Identify which cell holds the provided text, then report its (x, y) central coordinate. 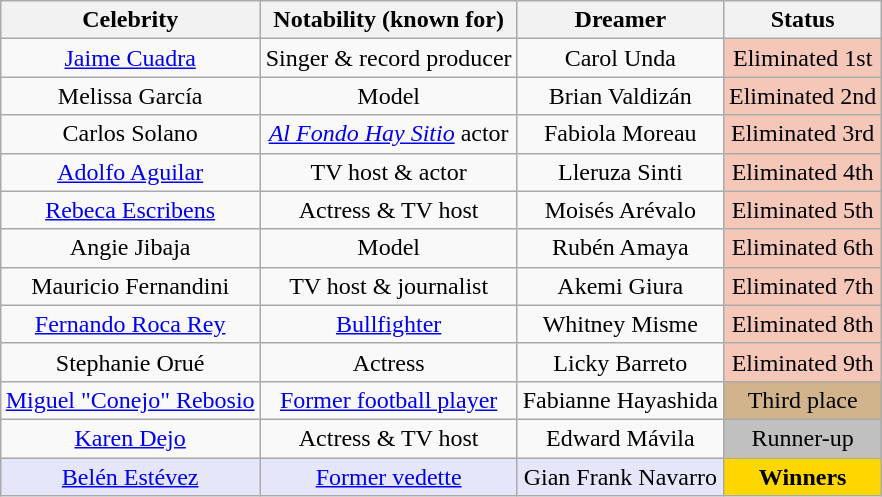
Singer & record producer (388, 58)
Eliminated 5th (802, 210)
Whitney Misme (620, 324)
Miguel "Conejo" Rebosio (130, 400)
Eliminated 9th (802, 362)
Al Fondo Hay Sitio actor (388, 134)
Edward Mávila (620, 438)
Eliminated 4th (802, 172)
Notability (known for) (388, 20)
TV host & actor (388, 172)
Rubén Amaya (620, 248)
Fabiola Moreau (620, 134)
Actress (388, 362)
Fernando Roca Rey (130, 324)
Akemi Giura (620, 286)
Celebrity (130, 20)
Eliminated 2nd (802, 96)
Eliminated 6th (802, 248)
Status (802, 20)
Bullfighter (388, 324)
Adolfo Aguilar (130, 172)
Lleruza Sinti (620, 172)
Licky Barreto (620, 362)
Rebeca Escribens (130, 210)
Jaime Cuadra (130, 58)
Former football player (388, 400)
Angie Jibaja (130, 248)
Runner-up (802, 438)
Dreamer (620, 20)
Former vedette (388, 477)
Eliminated 3rd (802, 134)
Carol Unda (620, 58)
Karen Dejo (130, 438)
Moisés Arévalo (620, 210)
Eliminated 7th (802, 286)
Mauricio Fernandini (130, 286)
Eliminated 8th (802, 324)
TV host & journalist (388, 286)
Eliminated 1st (802, 58)
Belén Estévez (130, 477)
Fabianne Hayashida (620, 400)
Winners (802, 477)
Stephanie Orué (130, 362)
Third place (802, 400)
Carlos Solano (130, 134)
Gian Frank Navarro (620, 477)
Brian Valdizán (620, 96)
Melissa García (130, 96)
